For the text-containing cell, return its midpoint in (x, y) coordinate format. 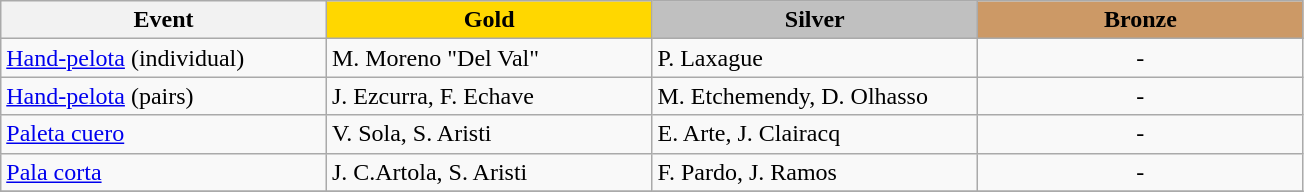
Pala corta (164, 172)
Bronze (1141, 20)
Hand-pelota (individual) (164, 58)
J. C.Artola, S. Aristi (489, 172)
Event (164, 20)
Hand-pelota (pairs) (164, 96)
J. Ezcurra, F. Echave (489, 96)
E. Arte, J. Clairacq (815, 134)
Gold (489, 20)
Silver (815, 20)
M. Etchemendy, D. Olhasso (815, 96)
V. Sola, S. Aristi (489, 134)
F. Pardo, J. Ramos (815, 172)
M. Moreno "Del Val" (489, 58)
Paleta cuero (164, 134)
P. Laxague (815, 58)
